Find where the given text appears and provide that cell's center as (X, Y) coordinate. 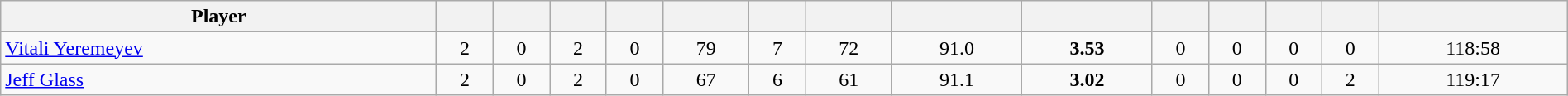
91.0 (957, 48)
72 (849, 48)
119:17 (1473, 79)
3.53 (1088, 48)
Jeff Glass (218, 79)
91.1 (957, 79)
Player (218, 17)
Vitali Yeremeyev (218, 48)
3.02 (1088, 79)
118:58 (1473, 48)
61 (849, 79)
7 (777, 48)
6 (777, 79)
67 (706, 79)
79 (706, 48)
